Pinpoint the cell where the given text exists, returning its [X, Y] midpoint coordinate. 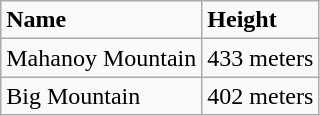
Height [260, 20]
402 meters [260, 96]
433 meters [260, 58]
Mahanoy Mountain [102, 58]
Name [102, 20]
Big Mountain [102, 96]
